Determine the [X, Y] coordinate at the center of the cell enclosing the given text.  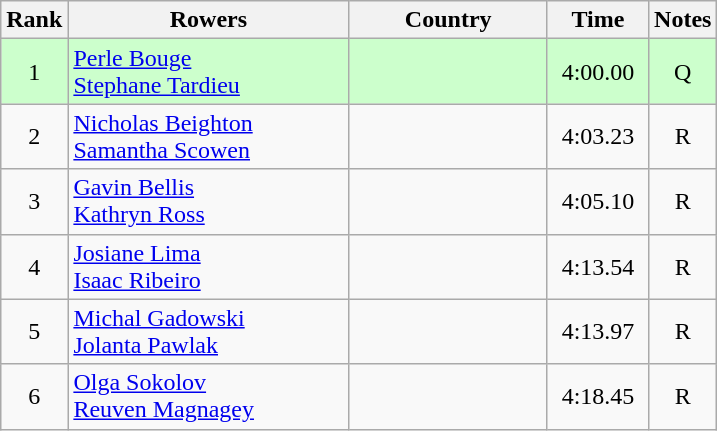
Rowers [208, 20]
Country [448, 20]
4:18.45 [598, 396]
4:05.10 [598, 202]
Michal GadowskiJolanta Pawlak [208, 332]
3 [34, 202]
4:13.97 [598, 332]
Q [683, 72]
Notes [683, 20]
Gavin BellisKathryn Ross [208, 202]
4:00.00 [598, 72]
Josiane LimaIsaac Ribeiro [208, 266]
Nicholas BeightonSamantha Scowen [208, 136]
5 [34, 332]
4 [34, 266]
2 [34, 136]
1 [34, 72]
6 [34, 396]
4:03.23 [598, 136]
Rank [34, 20]
Perle BougeStephane Tardieu [208, 72]
4:13.54 [598, 266]
Time [598, 20]
Olga SokolovReuven Magnagey [208, 396]
